From the cell containing the given text, extract its center point as [X, Y] coordinate. 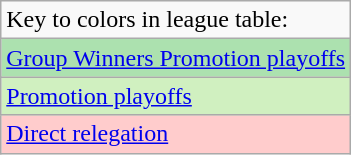
Key to colors in league table: [176, 20]
Promotion playoffs [176, 96]
Direct relegation [176, 134]
Group Winners Promotion playoffs [176, 58]
